Search for the cell housing the specified text and yield its (x, y) center coordinate. 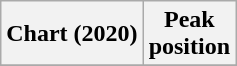
Chart (2020) (72, 34)
Peakposition (189, 34)
